For the text-containing cell, return its midpoint in [x, y] coordinate format. 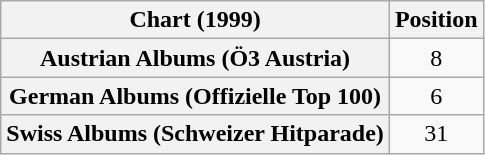
Austrian Albums (Ö3 Austria) [196, 58]
31 [436, 134]
6 [436, 96]
German Albums (Offizielle Top 100) [196, 96]
Chart (1999) [196, 20]
8 [436, 58]
Position [436, 20]
Swiss Albums (Schweizer Hitparade) [196, 134]
